Scan for the cell matching the given text and deliver its (x, y) coordinate at center. 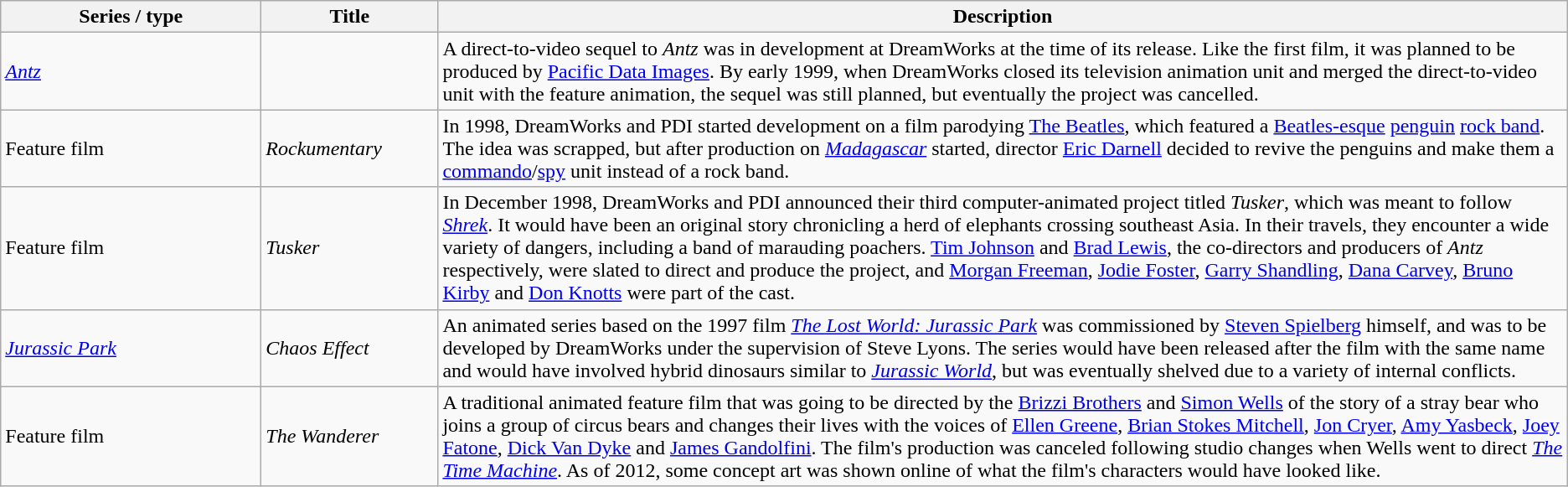
Series / type (131, 17)
Chaos Effect (350, 348)
Tusker (350, 248)
Antz (131, 71)
Title (350, 17)
The Wanderer (350, 436)
Jurassic Park (131, 348)
Rockumentary (350, 148)
Description (1003, 17)
